Provide the [X, Y] coordinate of the cell's center where the given text is located.  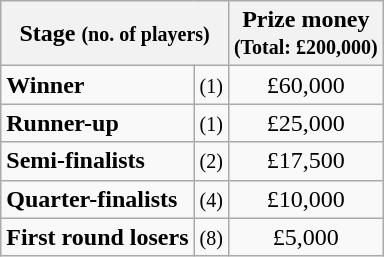
£5,000 [306, 237]
Semi-finalists [98, 161]
Prize money(Total: £200,000) [306, 34]
£60,000 [306, 85]
Stage (no. of players) [115, 34]
First round losers [98, 237]
(8) [211, 237]
£17,500 [306, 161]
(2) [211, 161]
£10,000 [306, 199]
Winner [98, 85]
(4) [211, 199]
Runner-up [98, 123]
Quarter-finalists [98, 199]
£25,000 [306, 123]
